Return (X, Y) of the center of cell containing provided text 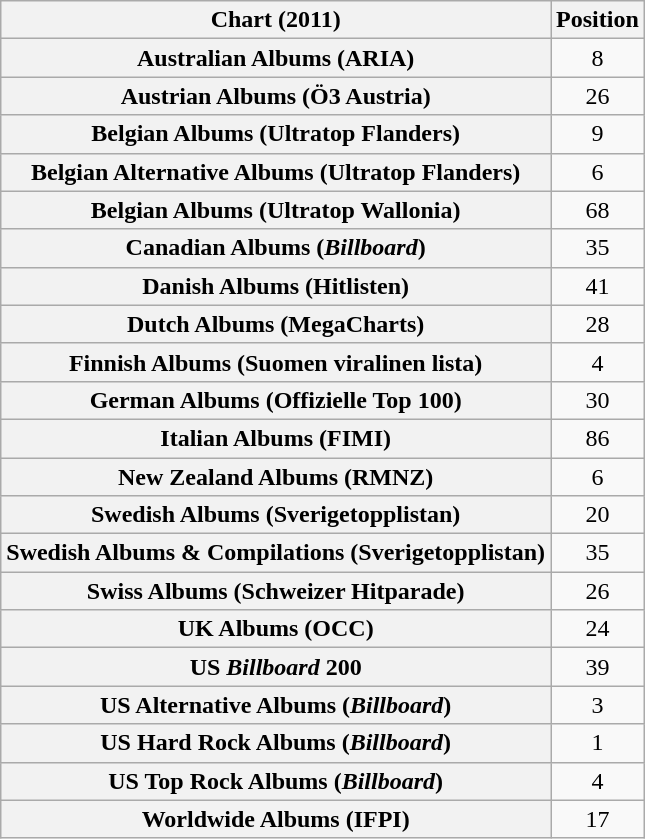
9 (598, 134)
68 (598, 210)
41 (598, 286)
US Hard Rock Albums (Billboard) (276, 743)
Swedish Albums (Sverigetopplistan) (276, 515)
30 (598, 400)
1 (598, 743)
Danish Albums (Hitlisten) (276, 286)
Belgian Albums (Ultratop Wallonia) (276, 210)
3 (598, 705)
UK Albums (OCC) (276, 629)
Belgian Alternative Albums (Ultratop Flanders) (276, 172)
Italian Albums (FIMI) (276, 438)
24 (598, 629)
Austrian Albums (Ö3 Austria) (276, 96)
US Top Rock Albums (Billboard) (276, 781)
German Albums (Offizielle Top 100) (276, 400)
28 (598, 324)
Australian Albums (ARIA) (276, 58)
20 (598, 515)
Canadian Albums (Billboard) (276, 248)
Chart (2011) (276, 20)
New Zealand Albums (RMNZ) (276, 477)
Belgian Albums (Ultratop Flanders) (276, 134)
8 (598, 58)
US Alternative Albums (Billboard) (276, 705)
US Billboard 200 (276, 667)
39 (598, 667)
Swedish Albums & Compilations (Sverigetopplistan) (276, 553)
Dutch Albums (MegaCharts) (276, 324)
86 (598, 438)
Worldwide Albums (IFPI) (276, 819)
Finnish Albums (Suomen viralinen lista) (276, 362)
Swiss Albums (Schweizer Hitparade) (276, 591)
17 (598, 819)
Position (598, 20)
